For the text-containing cell, return its midpoint in (X, Y) coordinate format. 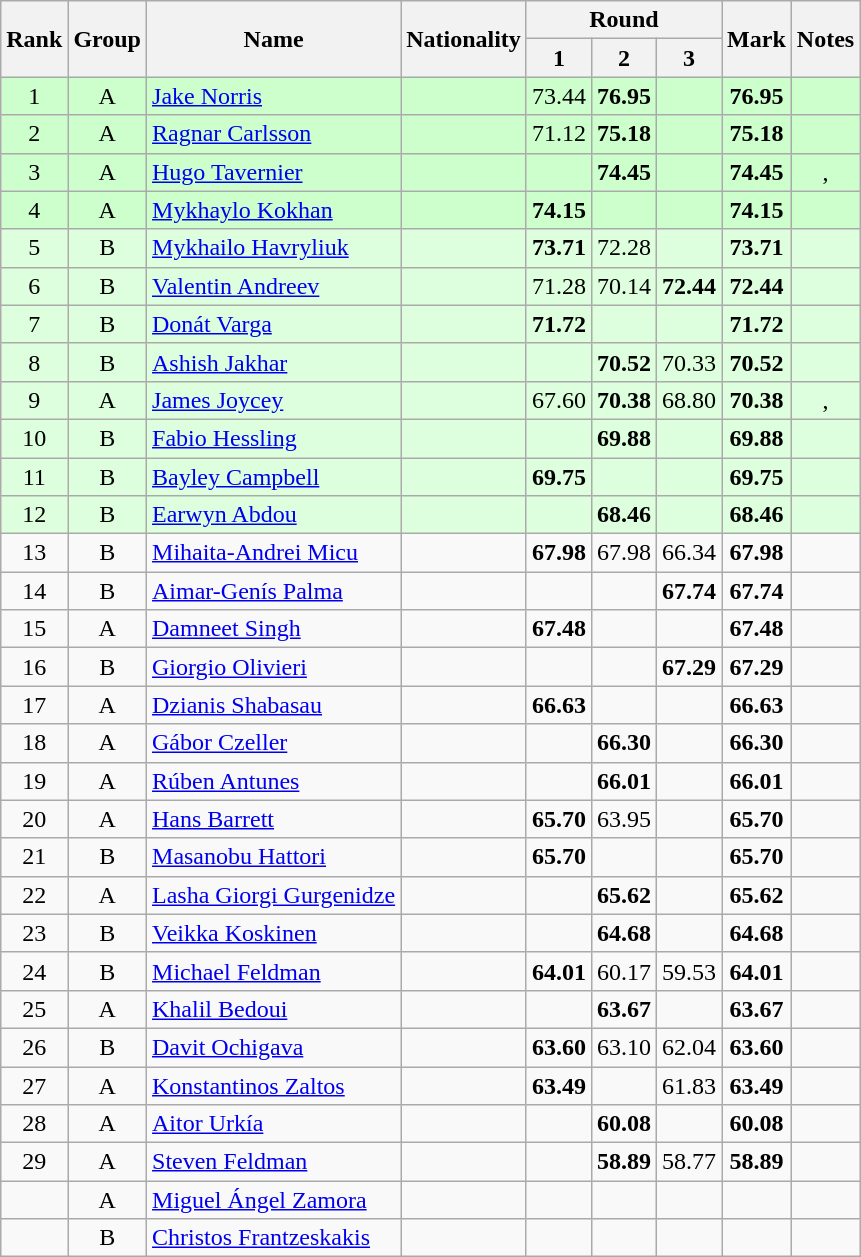
68.80 (688, 400)
70.14 (624, 286)
23 (34, 933)
62.04 (688, 1047)
14 (34, 591)
6 (34, 286)
27 (34, 1085)
26 (34, 1047)
Gábor Czeller (274, 743)
Aimar-Genís Palma (274, 591)
Rank (34, 39)
Hugo Tavernier (274, 172)
Aitor Urkía (274, 1124)
13 (34, 553)
70.33 (688, 362)
Hans Barrett (274, 819)
Mihaita-Andrei Micu (274, 553)
24 (34, 971)
15 (34, 629)
8 (34, 362)
7 (34, 324)
Donát Varga (274, 324)
Valentin Andreev (274, 286)
63.10 (624, 1047)
Damneet Singh (274, 629)
60.17 (624, 971)
Mykhailo Havryliuk (274, 248)
22 (34, 895)
Giorgio Olivieri (274, 667)
5 (34, 248)
10 (34, 438)
Jake Norris (274, 96)
Mykhaylo Kokhan (274, 210)
4 (34, 210)
58.77 (688, 1162)
9 (34, 400)
73.44 (558, 96)
67.60 (558, 400)
Bayley Campbell (274, 477)
18 (34, 743)
12 (34, 515)
Davit Ochigava (274, 1047)
72.28 (624, 248)
59.53 (688, 971)
Earwyn Abdou (274, 515)
71.28 (558, 286)
Fabio Hessling (274, 438)
James Joycey (274, 400)
28 (34, 1124)
Steven Feldman (274, 1162)
Ragnar Carlsson (274, 134)
Christos Frantzeskakis (274, 1238)
19 (34, 781)
Round (624, 20)
Veikka Koskinen (274, 933)
17 (34, 705)
Dzianis Shabasau (274, 705)
Lasha Giorgi Gurgenidze (274, 895)
Nationality (464, 39)
Mark (757, 39)
Khalil Bedoui (274, 1009)
Rúben Antunes (274, 781)
Name (274, 39)
71.12 (558, 134)
Konstantinos Zaltos (274, 1085)
Michael Feldman (274, 971)
Miguel Ángel Zamora (274, 1200)
Ashish Jakhar (274, 362)
11 (34, 477)
Masanobu Hattori (274, 857)
20 (34, 819)
61.83 (688, 1085)
25 (34, 1009)
21 (34, 857)
29 (34, 1162)
Notes (825, 39)
16 (34, 667)
63.95 (624, 819)
Group (108, 39)
66.34 (688, 553)
